Return (X, Y) of the center of cell containing provided text 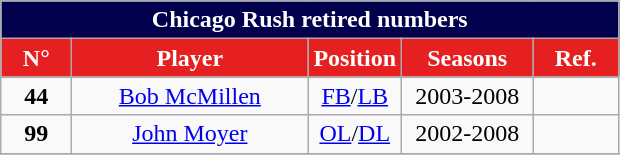
2002-2008 (468, 134)
Seasons (468, 58)
Bob McMillen (190, 96)
44 (36, 96)
Position (355, 58)
99 (36, 134)
OL/DL (355, 134)
John Moyer (190, 134)
Chicago Rush retired numbers (310, 20)
FB/LB (355, 96)
2003-2008 (468, 96)
N° (36, 58)
Player (190, 58)
Ref. (576, 58)
